Determine the [x, y] coordinate at the center of the cell enclosing the given text.  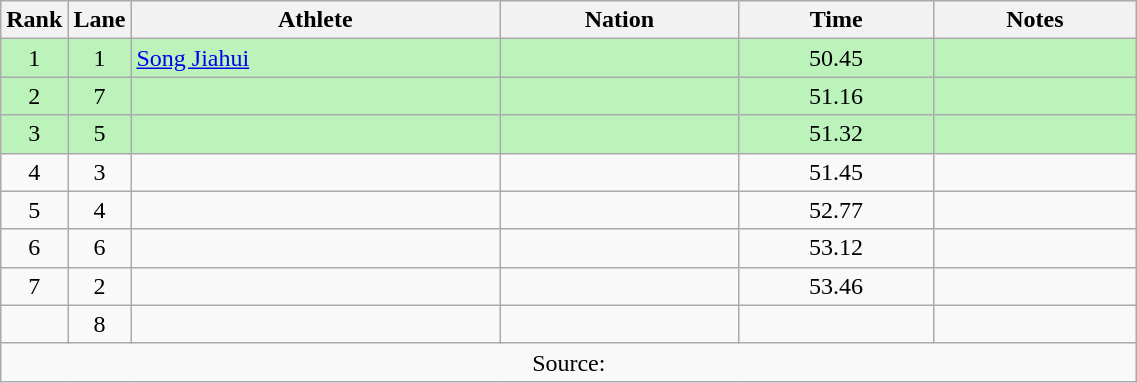
50.45 [836, 58]
51.32 [836, 134]
Notes [1035, 20]
51.16 [836, 96]
Time [836, 20]
8 [100, 324]
53.46 [836, 286]
Lane [100, 20]
Athlete [316, 20]
Nation [620, 20]
51.45 [836, 172]
Song Jiahui [316, 58]
52.77 [836, 210]
Source: [569, 362]
53.12 [836, 248]
Rank [34, 20]
